Identify which cell holds the provided text, then report its (x, y) central coordinate. 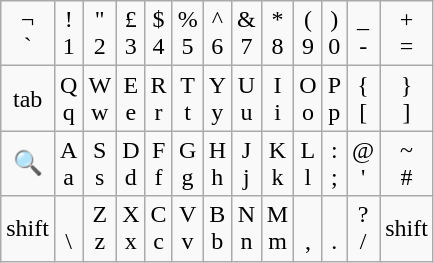
G g (188, 164)
$ 4 (158, 34)
D d (131, 164)
^ 6 (217, 34)
🔍 (28, 164)
( 9 (308, 34)
~ # (407, 164)
{ [ (364, 98)
, (308, 228)
P p (334, 98)
\ (68, 228)
¬ ` (28, 34)
N n (247, 228)
V v (188, 228)
S s (100, 164)
F f (158, 164)
! 1 (68, 34)
Z z (100, 228)
W w (100, 98)
O o (308, 98)
? / (364, 228)
B b (217, 228)
} ] (407, 98)
Q q (68, 98)
" 2 (100, 34)
tab (28, 98)
L l (308, 164)
K k (277, 164)
X x (131, 228)
& 7 (247, 34)
£ 3 (131, 34)
Y y (217, 98)
E e (131, 98)
C c (158, 228)
: ; (334, 164)
U u (247, 98)
+ = (407, 34)
T t (188, 98)
H h (217, 164)
R r (158, 98)
) 0 (334, 34)
_ - (364, 34)
A a (68, 164)
J j (247, 164)
% 5 (188, 34)
* 8 (277, 34)
M m (277, 228)
. (334, 228)
I i (277, 98)
@ ' (364, 164)
